Capture the cell that displays the provided text and extract its (X, Y) central coordinate. 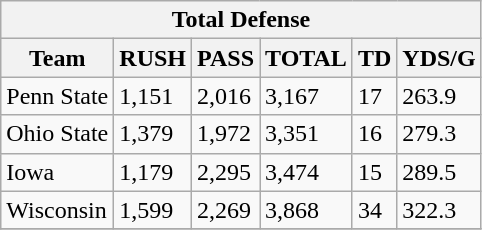
289.5 (439, 172)
TD (374, 58)
1,599 (153, 210)
RUSH (153, 58)
322.3 (439, 210)
2,295 (226, 172)
279.3 (439, 134)
Iowa (58, 172)
Wisconsin (58, 210)
1,151 (153, 96)
3,167 (306, 96)
Total Defense (241, 20)
Ohio State (58, 134)
15 (374, 172)
2,269 (226, 210)
YDS/G (439, 58)
2,016 (226, 96)
3,351 (306, 134)
PASS (226, 58)
34 (374, 210)
3,868 (306, 210)
1,379 (153, 134)
1,179 (153, 172)
Penn State (58, 96)
3,474 (306, 172)
1,972 (226, 134)
Team (58, 58)
TOTAL (306, 58)
16 (374, 134)
17 (374, 96)
263.9 (439, 96)
